Identify which cell holds the provided text, then report its (X, Y) central coordinate. 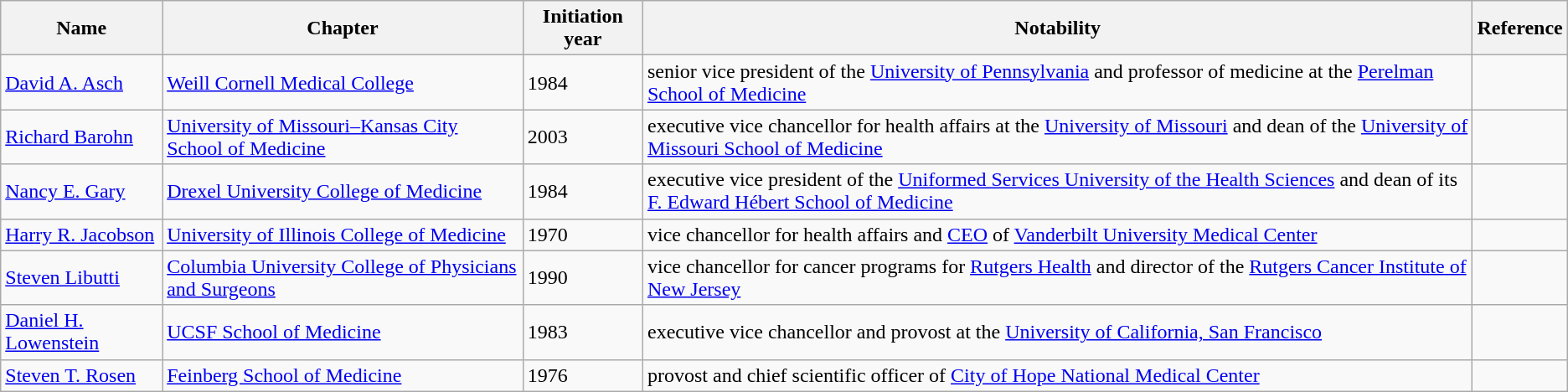
Richard Barohn (82, 137)
Name (82, 28)
Initiation year (583, 28)
vice chancellor for health affairs and CEO of Vanderbilt University Medical Center (1057, 235)
Daniel H. Lowenstein (82, 332)
vice chancellor for cancer programs for Rutgers Health and director of the Rutgers Cancer Institute of New Jersey (1057, 278)
Feinberg School of Medicine (343, 375)
provost and chief scientific officer of City of Hope National Medical Center (1057, 375)
Drexel University College of Medicine (343, 191)
UCSF School of Medicine (343, 332)
Reference (1519, 28)
senior vice president of the University of Pennsylvania and professor of medicine at the Perelman School of Medicine (1057, 82)
Steven T. Rosen (82, 375)
University of Missouri–Kansas City School of Medicine (343, 137)
executive vice chancellor and provost at the University of California, San Francisco (1057, 332)
2003 (583, 137)
1990 (583, 278)
Chapter (343, 28)
Nancy E. Gary (82, 191)
executive vice president of the Uniformed Services University of the Health Sciences and dean of its F. Edward Hébert School of Medicine (1057, 191)
Harry R. Jacobson (82, 235)
Steven Libutti (82, 278)
1976 (583, 375)
1970 (583, 235)
University of Illinois College of Medicine (343, 235)
Columbia University College of Physicians and Surgeons (343, 278)
1983 (583, 332)
Notability (1057, 28)
Weill Cornell Medical College (343, 82)
executive vice chancellor for health affairs at the University of Missouri and dean of the University of Missouri School of Medicine (1057, 137)
David A. Asch (82, 82)
